Locate the cell with the specified text and output its [x, y] center coordinate. 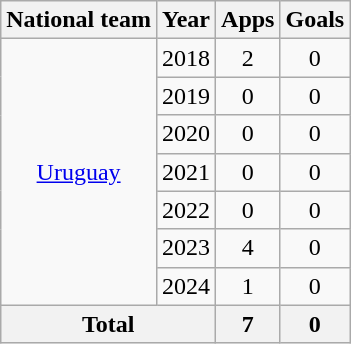
4 [248, 248]
Apps [248, 20]
National team [79, 20]
7 [248, 324]
2023 [186, 248]
1 [248, 286]
2019 [186, 96]
Total [108, 324]
2020 [186, 134]
2024 [186, 286]
2 [248, 58]
2018 [186, 58]
Goals [315, 20]
Uruguay [79, 172]
2021 [186, 172]
Year [186, 20]
2022 [186, 210]
